Locate the cell with the specified text and output its [X, Y] center coordinate. 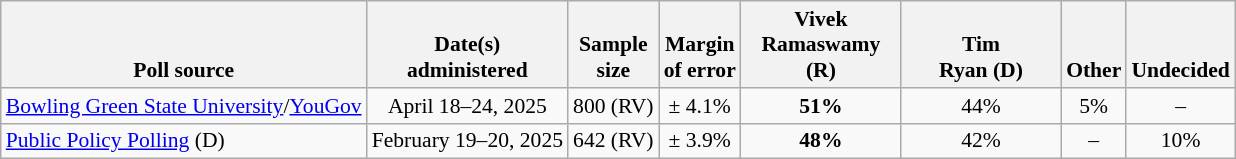
Marginof error [700, 44]
Public Policy Polling (D) [184, 141]
February 19–20, 2025 [468, 141]
10% [1180, 141]
5% [1094, 106]
800 (RV) [614, 106]
51% [821, 106]
VivekRamaswamy (R) [821, 44]
642 (RV) [614, 141]
48% [821, 141]
Samplesize [614, 44]
Bowling Green State University/YouGov [184, 106]
Undecided [1180, 44]
Poll source [184, 44]
April 18–24, 2025 [468, 106]
Date(s)administered [468, 44]
Other [1094, 44]
± 3.9% [700, 141]
42% [981, 141]
44% [981, 106]
± 4.1% [700, 106]
TimRyan (D) [981, 44]
